Search for the cell housing the specified text and yield its [x, y] center coordinate. 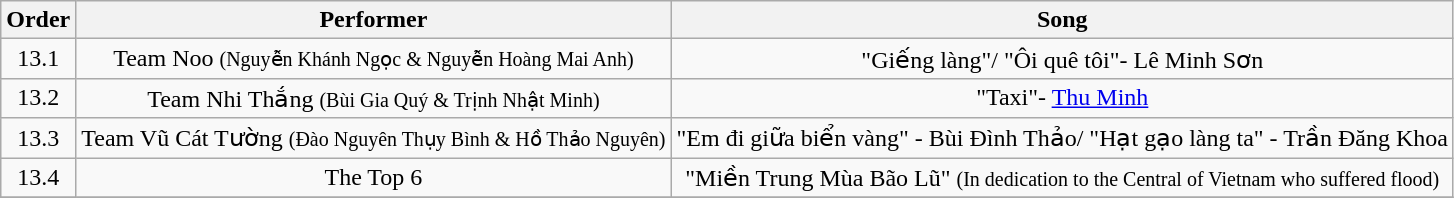
The Top 6 [374, 178]
Team Noo (Nguyễn Khánh Ngọc & Nguyễn Hoàng Mai Anh) [374, 59]
Song [1062, 20]
13.2 [38, 98]
13.1 [38, 59]
"Giếng làng"/ "Ôi quê tôi"- Lê Minh Sơn [1062, 59]
Team Vũ Cát Tường (Đào Nguyên Thụy Bình & Hồ Thảo Nguyên) [374, 138]
"Taxi"- Thu Minh [1062, 98]
Order [38, 20]
Team Nhi Thắng (Bùi Gia Quý & Trịnh Nhật Minh) [374, 98]
"Em đi giữa biển vàng" - Bùi Đình Thảo/ "Hạt gạo làng ta" - Trần Đăng Khoa [1062, 138]
"Miền Trung Mùa Bão Lũ" (In dedication to the Central of Vietnam who suffered flood) [1062, 178]
13.3 [38, 138]
13.4 [38, 178]
Performer [374, 20]
